Determine the (X, Y) coordinate at the center of the cell enclosing the given text.  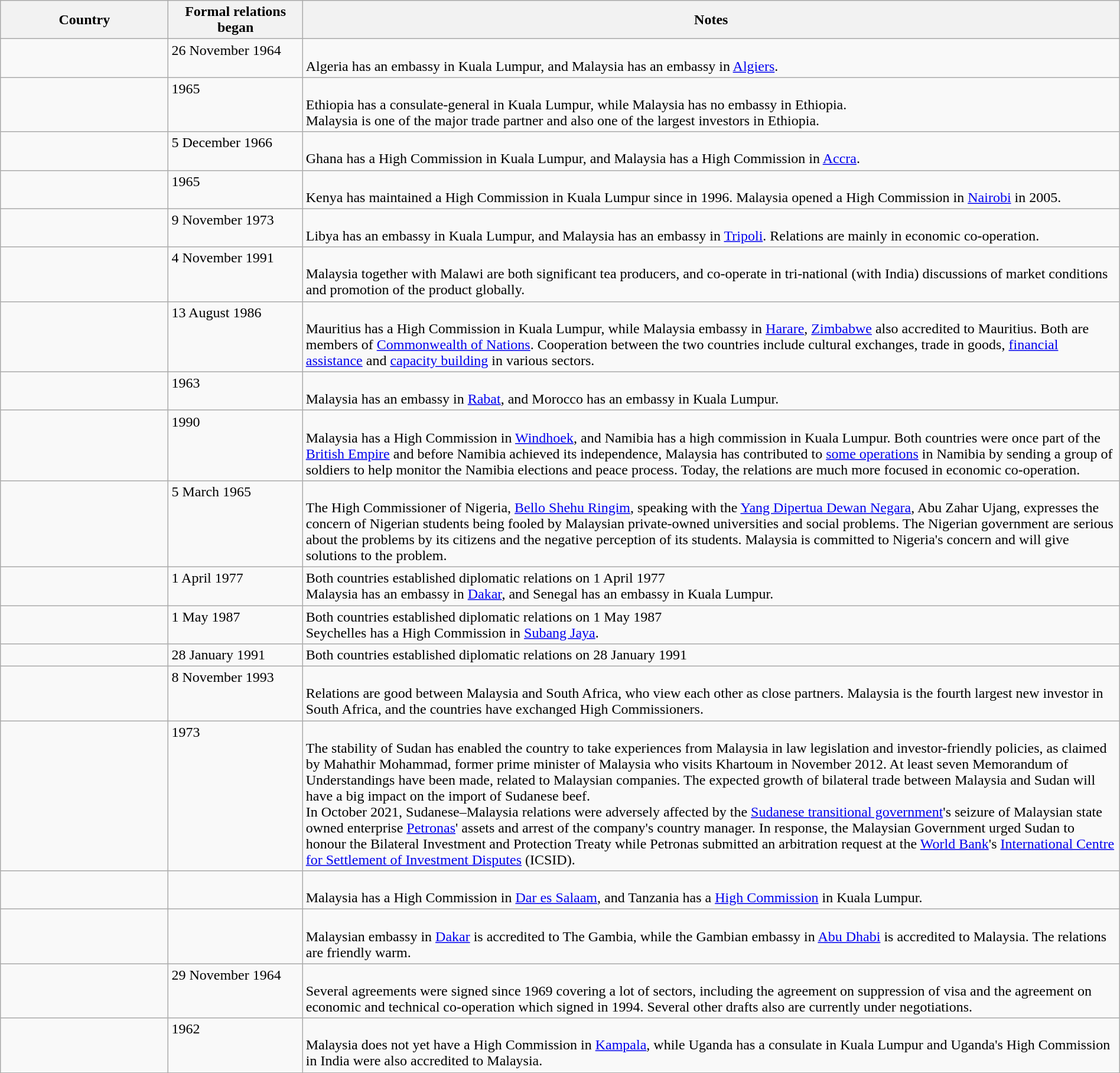
Country (84, 20)
1990 (235, 446)
13 August 1986 (235, 337)
1973 (235, 796)
1963 (235, 391)
5 December 1966 (235, 151)
8 November 1993 (235, 694)
1 May 1987 (235, 624)
28 January 1991 (235, 655)
Malaysia has an embassy in Rabat, and Morocco has an embassy in Kuala Lumpur. (711, 391)
Both countries established diplomatic relations on 28 January 1991 (711, 655)
Both countries established diplomatic relations on 1 May 1987Seychelles has a High Commission in Subang Jaya. (711, 624)
1962 (235, 1045)
Kenya has maintained a High Commission in Kuala Lumpur since in 1996. Malaysia opened a High Commission in Nairobi in 2005. (711, 189)
Malaysia has a High Commission in Dar es Salaam, and Tanzania has a High Commission in Kuala Lumpur. (711, 890)
Ghana has a High Commission in Kuala Lumpur, and Malaysia has a High Commission in Accra. (711, 151)
5 March 1965 (235, 524)
Libya has an embassy in Kuala Lumpur, and Malaysia has an embassy in Tripoli. Relations are mainly in economic co-operation. (711, 228)
9 November 1973 (235, 228)
4 November 1991 (235, 274)
1 April 1977 (235, 586)
29 November 1964 (235, 991)
Notes (711, 20)
Both countries established diplomatic relations on 1 April 1977Malaysia has an embassy in Dakar, and Senegal has an embassy in Kuala Lumpur. (711, 586)
Algeria has an embassy in Kuala Lumpur, and Malaysia has an embassy in Algiers. (711, 58)
26 November 1964 (235, 58)
Formal relations began (235, 20)
